For the text-containing cell, return its midpoint in (X, Y) coordinate format. 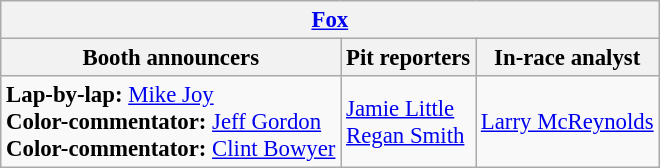
In-race analyst (568, 58)
Lap-by-lap: Mike JoyColor-commentator: Jeff GordonColor-commentator: Clint Bowyer (171, 122)
Pit reporters (408, 58)
Larry McReynolds (568, 122)
Fox (330, 20)
Jamie LittleRegan Smith (408, 122)
Booth announcers (171, 58)
